Capture the cell that displays the provided text and extract its (x, y) central coordinate. 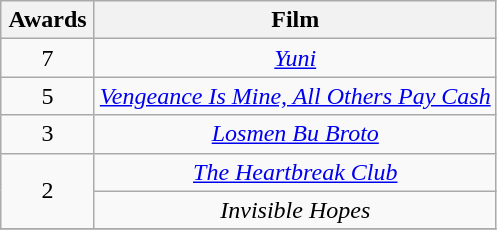
Yuni (295, 58)
Losmen Bu Broto (295, 134)
3 (48, 134)
The Heartbreak Club (295, 172)
Invisible Hopes (295, 210)
Film (295, 20)
7 (48, 58)
5 (48, 96)
Awards (48, 20)
2 (48, 191)
Vengeance Is Mine, All Others Pay Cash (295, 96)
